Locate the cell with the specified text and output its (X, Y) center coordinate. 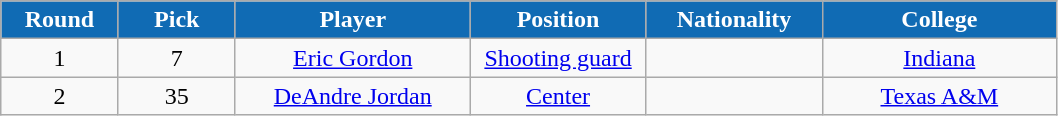
Shooting guard (558, 58)
Eric Gordon (352, 58)
DeAndre Jordan (352, 96)
35 (176, 96)
Center (558, 96)
College (940, 20)
2 (60, 96)
1 (60, 58)
Texas A&M (940, 96)
Pick (176, 20)
Round (60, 20)
Position (558, 20)
Indiana (940, 58)
7 (176, 58)
Player (352, 20)
Nationality (734, 20)
